Output the [X, Y] coordinate of the center of the cell containing the given text.  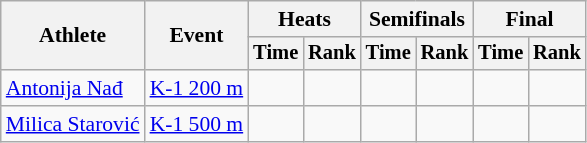
Athlete [73, 36]
Antonija Nađ [73, 88]
K-1 500 m [197, 124]
Final [529, 19]
Event [197, 36]
Heats [304, 19]
Semifinals [417, 19]
K-1 200 m [197, 88]
Milica Starović [73, 124]
